From the cell containing the given text, extract its center point as (X, Y) coordinate. 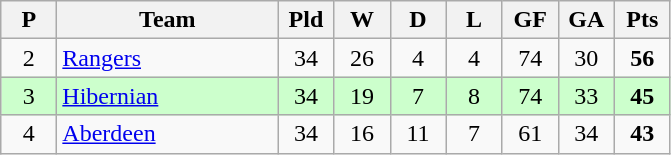
19 (362, 96)
61 (530, 134)
3 (29, 96)
Team (168, 20)
45 (642, 96)
43 (642, 134)
16 (362, 134)
Pts (642, 20)
56 (642, 58)
Aberdeen (168, 134)
P (29, 20)
GF (530, 20)
11 (418, 134)
W (362, 20)
30 (586, 58)
2 (29, 58)
GA (586, 20)
Hibernian (168, 96)
26 (362, 58)
Pld (306, 20)
L (474, 20)
D (418, 20)
33 (586, 96)
8 (474, 96)
Rangers (168, 58)
